Search for the cell housing the specified text and yield its [x, y] center coordinate. 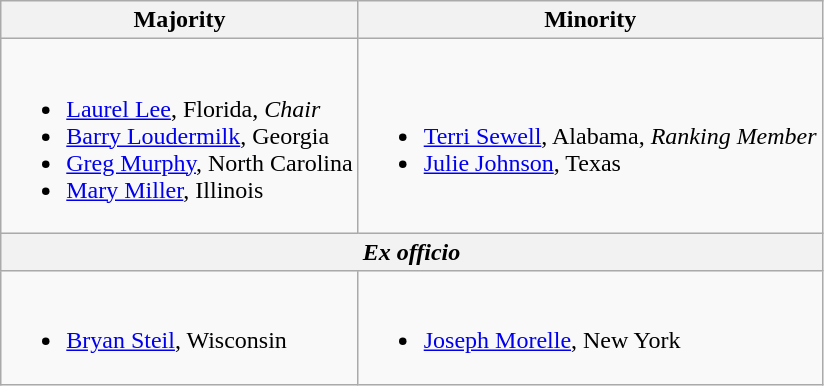
Majority [180, 20]
Joseph Morelle, New York [590, 328]
Ex officio [412, 252]
Terri Sewell, Alabama, Ranking MemberJulie Johnson, Texas [590, 136]
Bryan Steil, Wisconsin [180, 328]
Minority [590, 20]
Laurel Lee, Florida, ChairBarry Loudermilk, GeorgiaGreg Murphy, North CarolinaMary Miller, Illinois [180, 136]
